Detect which cell encompasses the target text, then output its (x, y) center coordinate. 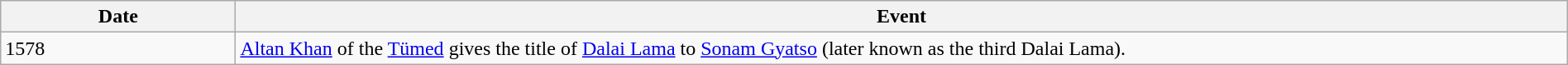
Event (901, 17)
Date (118, 17)
1578 (118, 48)
Altan Khan of the Tümed gives the title of Dalai Lama to Sonam Gyatso (later known as the third Dalai Lama). (901, 48)
